Detect which cell encompasses the target text, then output its (x, y) center coordinate. 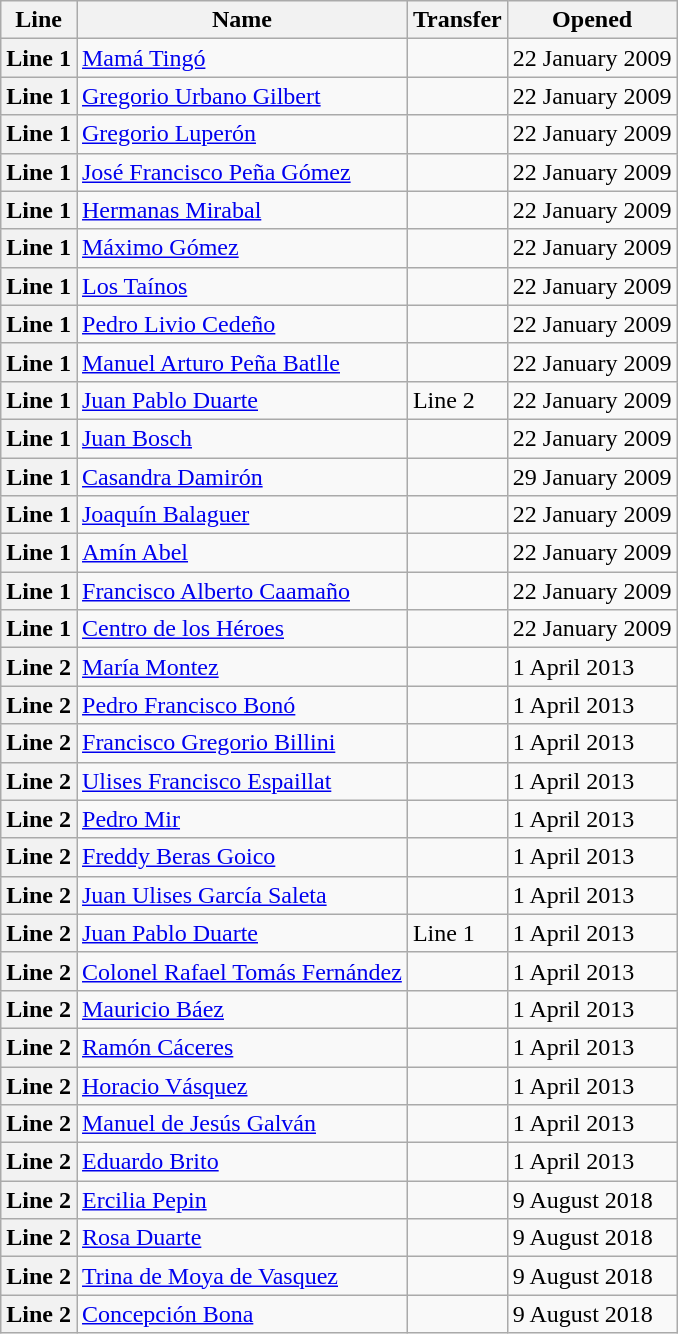
Mauricio Báez (242, 1009)
Colonel Rafael Tomás Fernández (242, 971)
Horacio Vásquez (242, 1085)
Manuel de Jesús Galván (242, 1124)
Centro de los Héroes (242, 629)
Gregorio Luperón (242, 134)
Pedro Francisco Bonó (242, 705)
Hermanas Mirabal (242, 210)
Pedro Mir (242, 819)
Amín Abel (242, 553)
Pedro Livio Cedeño (242, 324)
Line (39, 20)
Casandra Damirón (242, 477)
José Francisco Peña Gómez (242, 172)
Name (242, 20)
Freddy Beras Goico (242, 857)
Francisco Alberto Caamaño (242, 591)
Joaquín Balaguer (242, 515)
Francisco Gregorio Billini (242, 743)
Ramón Cáceres (242, 1047)
Concepción Bona (242, 1314)
Gregorio Urbano Gilbert (242, 96)
Eduardo Brito (242, 1162)
Ercilia Pepin (242, 1200)
Máximo Gómez (242, 248)
Mamá Tingó (242, 58)
Ulises Francisco Espaillat (242, 781)
Los Taínos (242, 286)
Trina de Moya de Vasquez (242, 1276)
Juan Bosch (242, 438)
Manuel Arturo Peña Batlle (242, 362)
29 January 2009 (592, 477)
Juan Ulises García Saleta (242, 895)
Rosa Duarte (242, 1238)
Transfer (457, 20)
Opened (592, 20)
María Montez (242, 667)
